Return the (X, Y) coordinate for the center point of the cell that contains the specified text.  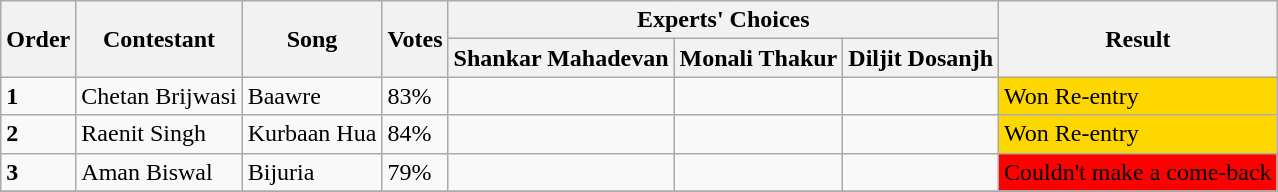
Bijuria (312, 172)
Experts' Choices (723, 20)
Order (38, 39)
Result (1138, 39)
Chetan Brijwasi (159, 96)
Diljit Dosanjh (921, 58)
Contestant (159, 39)
Song (312, 39)
Kurbaan Hua (312, 134)
Baawre (312, 96)
3 (38, 172)
79% (415, 172)
Aman Biswal (159, 172)
84% (415, 134)
Couldn't make a come-back (1138, 172)
83% (415, 96)
Votes (415, 39)
2 (38, 134)
Shankar Mahadevan (561, 58)
Raenit Singh (159, 134)
1 (38, 96)
Monali Thakur (758, 58)
